For the text-containing cell, return its midpoint in (X, Y) coordinate format. 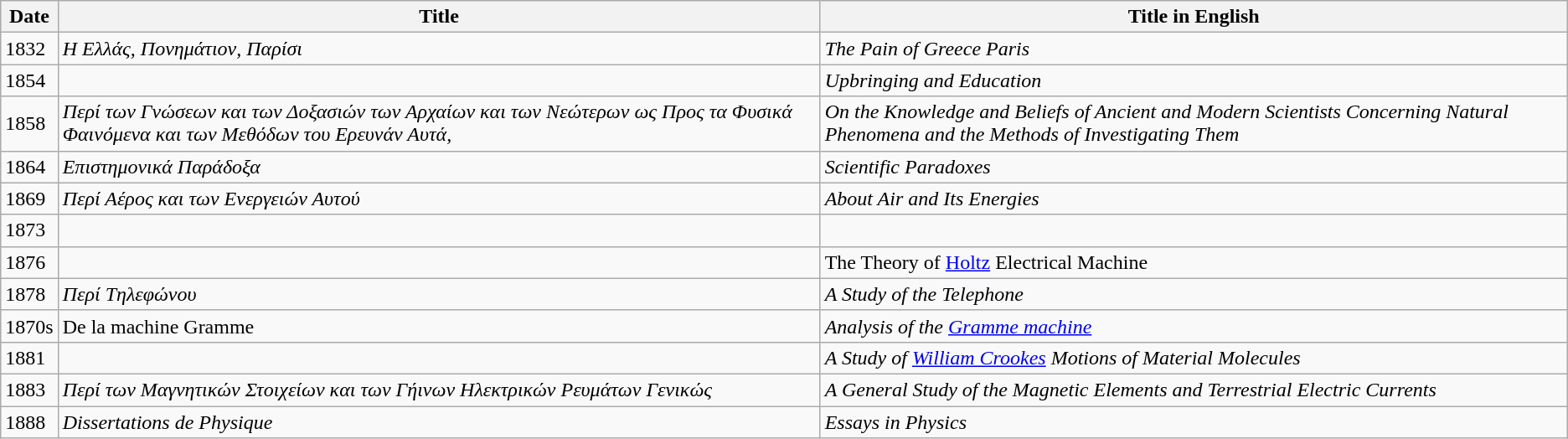
Title in English (1194, 17)
Title (439, 17)
1883 (29, 390)
1873 (29, 230)
1854 (29, 80)
1832 (29, 49)
Scientific Paradoxes (1194, 167)
Περί των Γνώσεων και των Δοξασιών των Αρχαίων και των Νεώτερων ως Προς τα Φυσικά Φαινόμενα και των Μεθόδων του Ερευνάν Αυτά, (439, 124)
Περί Tηλεφώνου (439, 294)
Essays in Physics (1194, 421)
Περί Αέρος και των Ενεργειών Αυτού (439, 199)
Επιστημονικά Παράδοξα (439, 167)
1870s (29, 326)
A General Study of the Magnetic Elements and Terrestrial Electric Currents (1194, 390)
A Study of William Crookes Motions of Material Molecules (1194, 358)
1881 (29, 358)
About Air and Its Energies (1194, 199)
Dissertations de Physique (439, 421)
De la machine Gramme (439, 326)
1878 (29, 294)
Περί των Μαγνητικών Στοιχείων και των Γήινων Ηλεκτρικών Ρευμάτων Γενικώς (439, 390)
Analysis of the Gramme machine (1194, 326)
The Pain of Greece Paris (1194, 49)
1888 (29, 421)
A Study of the Telephone (1194, 294)
1858 (29, 124)
Η Ελλάς, Πονημάτιον, Παρίσι (439, 49)
1869 (29, 199)
On the Knowledge and Beliefs of Ancient and Modern Scientists Concerning Natural Phenomena and the Methods of Investigating Them (1194, 124)
1864 (29, 167)
1876 (29, 262)
Date (29, 17)
The Theory of Holtz Electrical Machine (1194, 262)
Upbringing and Education (1194, 80)
